Extract the (X, Y) coordinate from the center of the cell holding the provided text.  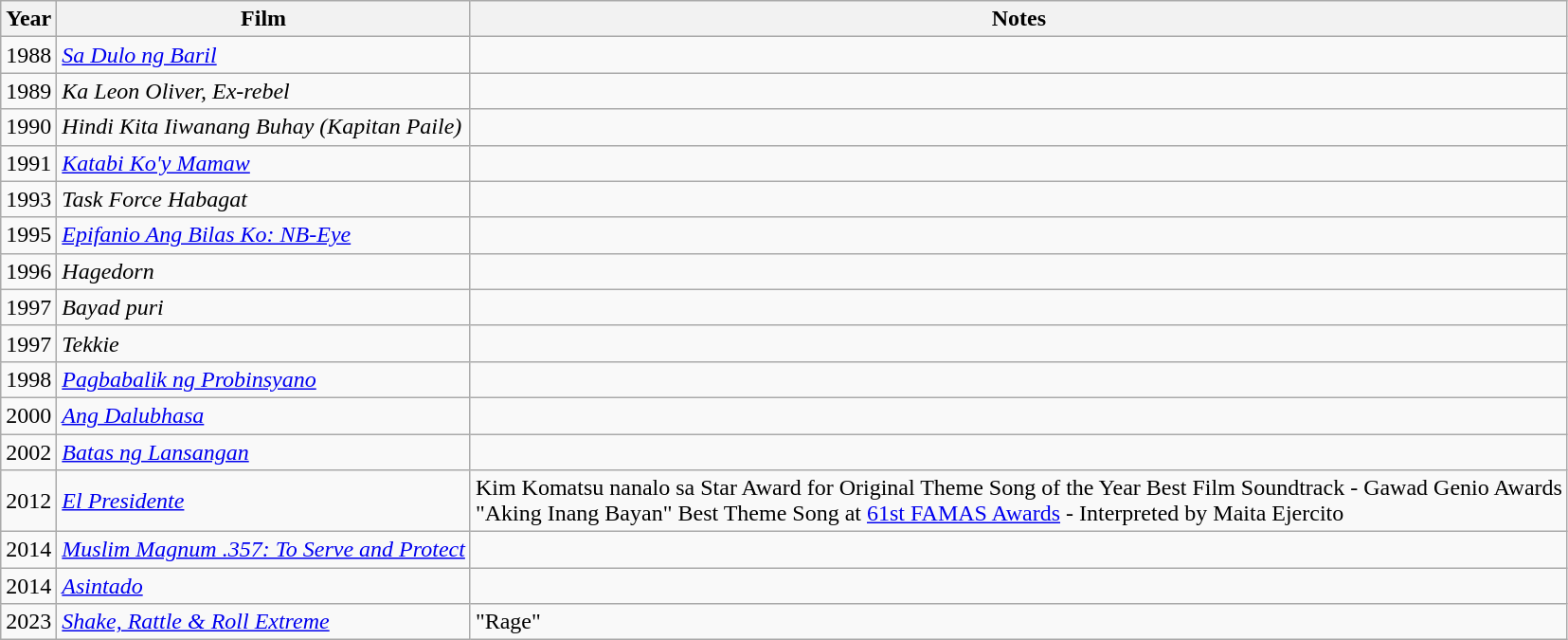
Tekkie (263, 343)
Hagedorn (263, 271)
Bayad puri (263, 307)
Year (28, 19)
El Presidente (263, 501)
1990 (28, 127)
Asintado (263, 586)
2023 (28, 622)
1988 (28, 55)
Ang Dalubhasa (263, 415)
1995 (28, 235)
Ka Leon Oliver, Ex-rebel (263, 91)
1993 (28, 199)
Shake, Rattle & Roll Extreme (263, 622)
Epifanio Ang Bilas Ko: NB-Eye (263, 235)
1991 (28, 163)
1996 (28, 271)
Batas ng Lansangan (263, 452)
"Rage" (1018, 622)
1989 (28, 91)
Muslim Magnum .357: To Serve and Protect (263, 550)
2012 (28, 501)
Task Force Habagat (263, 199)
Pagbabalik ng Probinsyano (263, 379)
Film (263, 19)
1998 (28, 379)
Notes (1018, 19)
2000 (28, 415)
Sa Dulo ng Baril (263, 55)
2002 (28, 452)
Hindi Kita Iiwanang Buhay (Kapitan Paile) (263, 127)
Katabi Ko'y Mamaw (263, 163)
